Find where the given text appears and provide that cell's center as [x, y] coordinate. 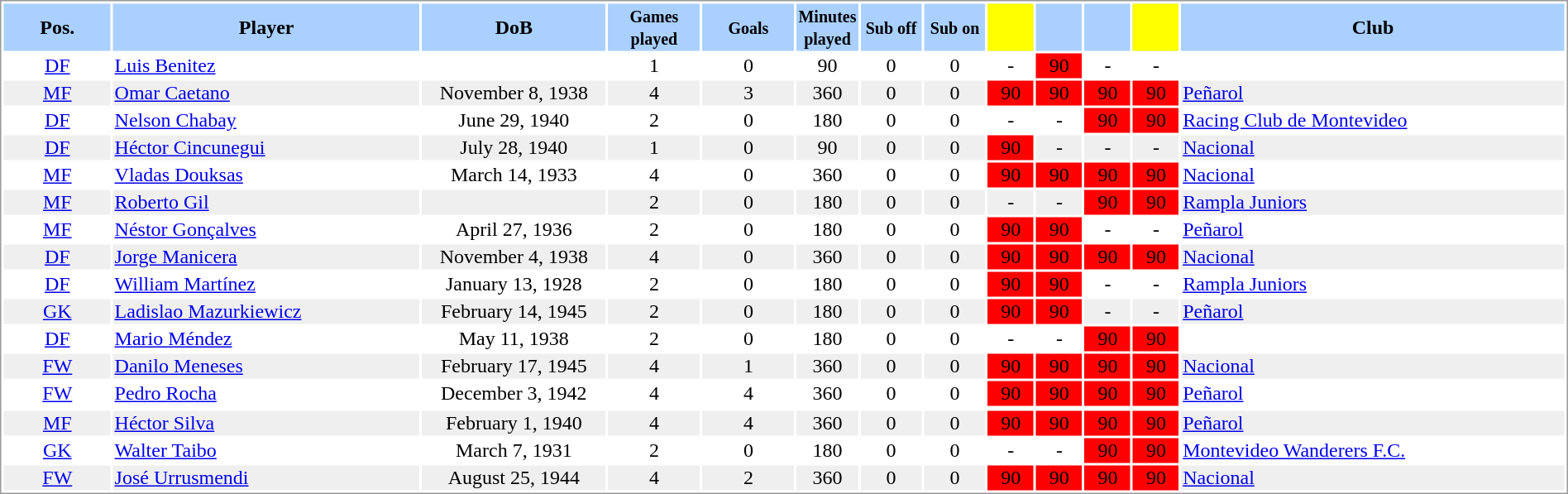
Omar Caetano [266, 94]
Pedro Rocha [266, 393]
June 29, 1940 [514, 120]
Sub off [892, 26]
February 14, 1945 [514, 312]
Minutesplayed [827, 26]
Player [266, 26]
February 17, 1945 [514, 367]
Pos. [57, 26]
March 7, 1931 [514, 451]
Ladislao Mazurkiewicz [266, 312]
Gamesplayed [653, 26]
Héctor Cincunegui [266, 148]
November 8, 1938 [514, 94]
Goals [748, 26]
Roberto Gil [266, 203]
Mario Méndez [266, 338]
Walter Taibo [266, 451]
José Urrusmendi [266, 477]
February 1, 1940 [514, 423]
Jorge Manicera [266, 257]
Danilo Meneses [266, 367]
May 11, 1938 [514, 338]
Nelson Chabay [266, 120]
August 25, 1944 [514, 477]
Vladas Douksas [266, 175]
3 [748, 94]
November 4, 1938 [514, 257]
Racing Club de Montevideo [1373, 120]
Néstor Gonçalves [266, 229]
April 27, 1936 [514, 229]
Montevideo Wanderers F.C. [1373, 451]
Luis Benitez [266, 65]
December 3, 1942 [514, 393]
DoB [514, 26]
January 13, 1928 [514, 284]
March 14, 1933 [514, 175]
Héctor Silva [266, 423]
July 28, 1940 [514, 148]
Club [1373, 26]
William Martínez [266, 284]
Sub on [955, 26]
